Return the (X, Y) coordinate for the center point of the cell that contains the specified text.  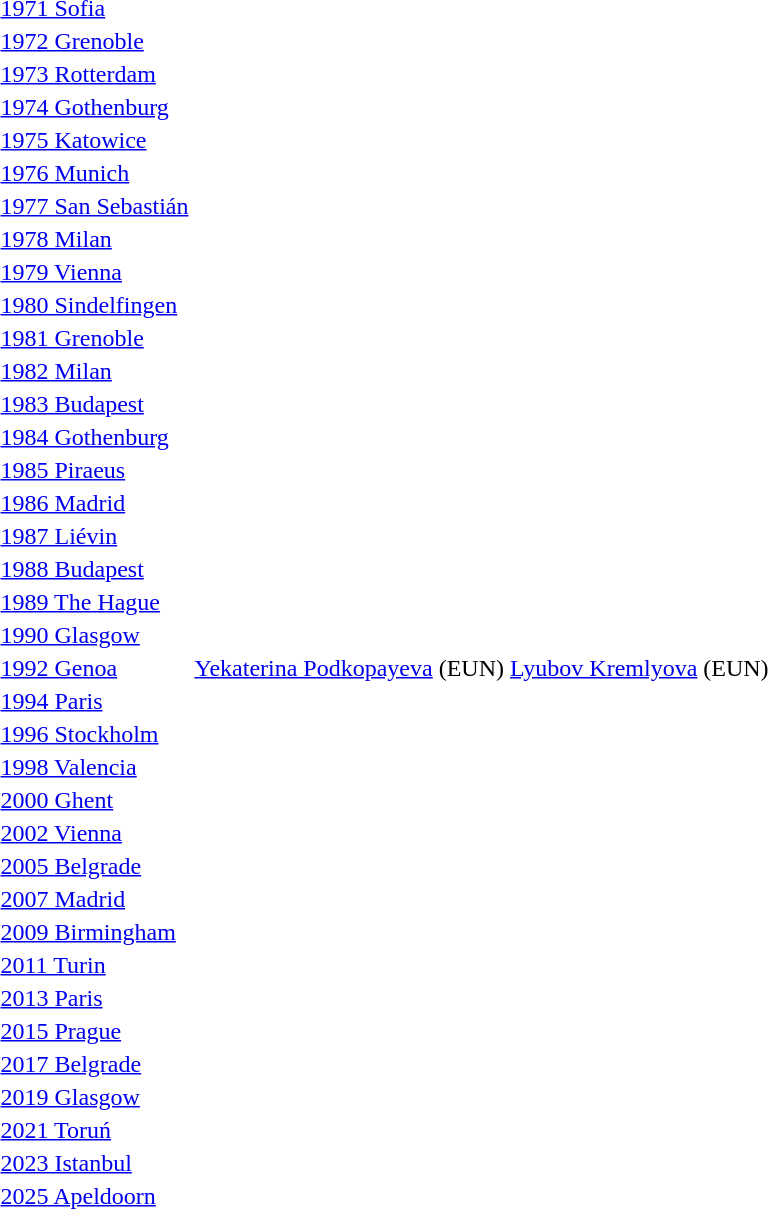
Yekaterina Podkopayeva (EUN) (349, 668)
